Output the [x, y] coordinate of the center of the cell containing the given text.  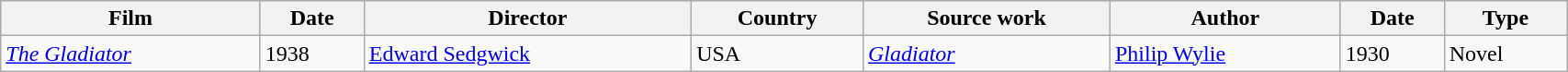
Novel [1505, 54]
Author [1225, 18]
Gladiator [987, 54]
Type [1505, 18]
1938 [312, 54]
Edward Sedgwick [527, 54]
Philip Wylie [1225, 54]
Source work [987, 18]
Director [527, 18]
Film [130, 18]
The Gladiator [130, 54]
1930 [1393, 54]
Country [777, 18]
USA [777, 54]
